Identify which cell holds the provided text, then report its (X, Y) central coordinate. 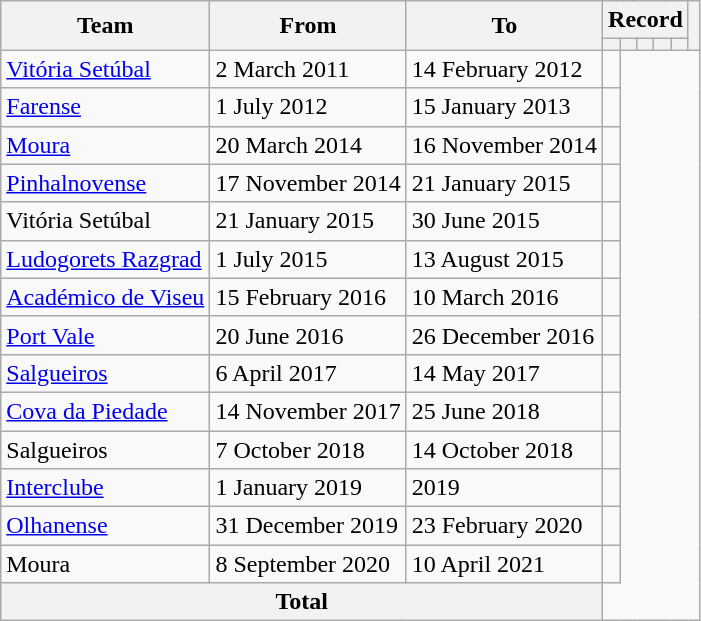
7 October 2018 (308, 449)
Interclube (106, 488)
To (504, 26)
16 November 2014 (504, 145)
Port Vale (106, 335)
1 January 2019 (308, 488)
8 September 2020 (308, 564)
Académico de Viseu (106, 297)
20 March 2014 (308, 145)
1 July 2012 (308, 107)
26 December 2016 (504, 335)
Farense (106, 107)
Record (646, 20)
17 November 2014 (308, 183)
2 March 2011 (308, 69)
14 October 2018 (504, 449)
Ludogorets Razgrad (106, 259)
10 April 2021 (504, 564)
15 February 2016 (308, 297)
Team (106, 26)
Cova da Piedade (106, 411)
23 February 2020 (504, 526)
14 May 2017 (504, 373)
20 June 2016 (308, 335)
2019 (504, 488)
25 June 2018 (504, 411)
1 July 2015 (308, 259)
15 January 2013 (504, 107)
Pinhalnovense (106, 183)
14 February 2012 (504, 69)
Total (302, 602)
31 December 2019 (308, 526)
6 April 2017 (308, 373)
10 March 2016 (504, 297)
14 November 2017 (308, 411)
13 August 2015 (504, 259)
30 June 2015 (504, 221)
From (308, 26)
Olhanense (106, 526)
